Return (X, Y) of the center of cell containing provided text 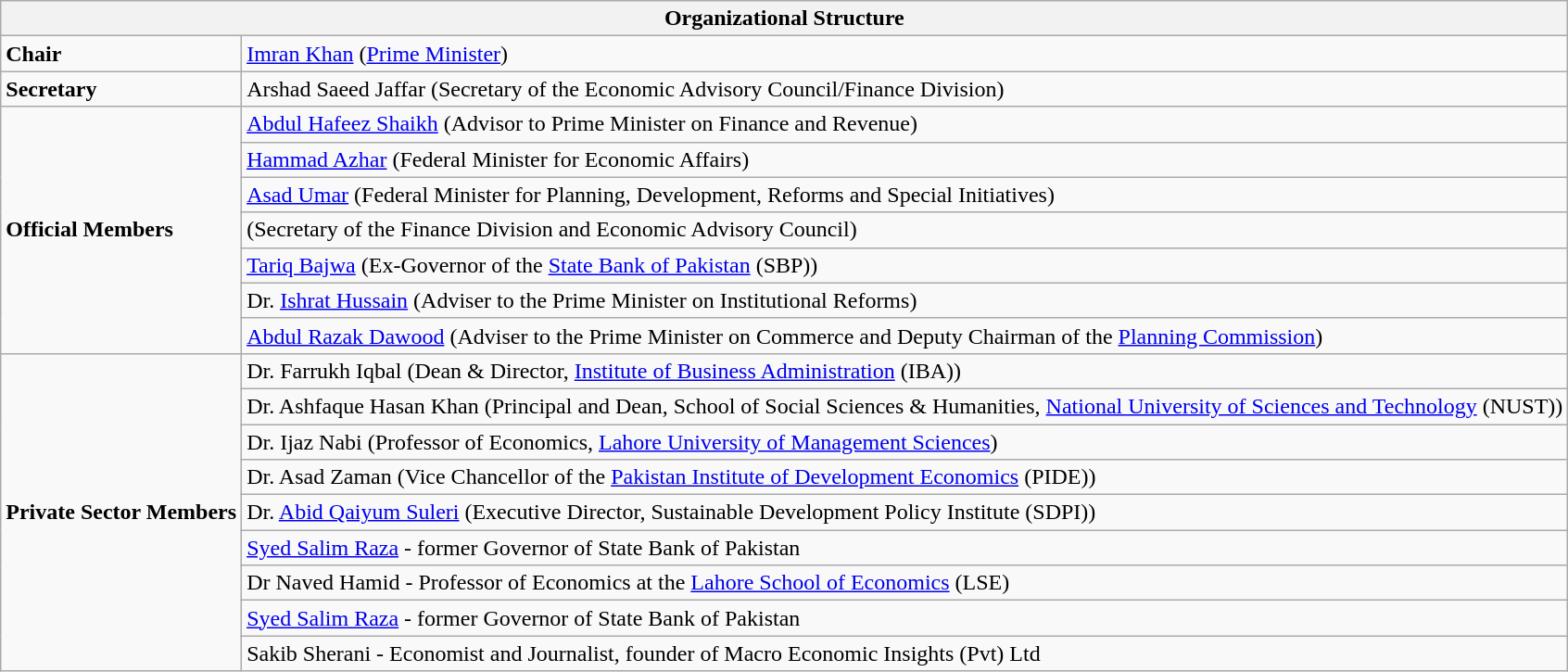
Tariq Bajwa (Ex-Governor of the State Bank of Pakistan (SBP)) (904, 265)
Dr. Abid Qaiyum Suleri (Executive Director, Sustainable Development Policy Institute (SDPI)) (904, 513)
Arshad Saeed Jaffar (Secretary of the Economic Advisory Council/Finance Division) (904, 89)
Imran Khan (Prime Minister) (904, 54)
Dr Naved Hamid - Professor of Economics at the Lahore School of Economics (LSE) (904, 583)
Secretary (121, 89)
Dr. Asad Zaman (Vice Chancellor of the Pakistan Institute of Development Economics (PIDE)) (904, 477)
(Secretary of the Finance Division and Economic Advisory Council) (904, 230)
Asad Umar (Federal Minister for Planning, Development, Reforms and Special Initiatives) (904, 195)
Official Members (121, 230)
Abdul Razak Dawood (Adviser to the Prime Minister on Commerce and Deputy Chairman of the Planning Commission) (904, 336)
Abdul Hafeez Shaikh (Advisor to Prime Minister on Finance and Revenue) (904, 124)
Dr. Ijaz Nabi (Professor of Economics, Lahore University of Management Sciences) (904, 442)
Organizational Structure (784, 19)
Hammad Azhar (Federal Minister for Economic Affairs) (904, 159)
Dr. Ishrat Hussain (Adviser to the Prime Minister on Institutional Reforms) (904, 300)
Private Sector Members (121, 512)
Dr. Farrukh Iqbal (Dean & Director, Institute of Business Administration (IBA)) (904, 371)
Chair (121, 54)
Sakib Sherani - Economist and Journalist, founder of Macro Economic Insights (Pvt) Ltd (904, 653)
Dr. Ashfaque Hasan Khan (Principal and Dean, School of Social Sciences & Humanities, National University of Sciences and Technology (NUST)) (904, 406)
